Search for the cell housing the specified text and yield its [X, Y] center coordinate. 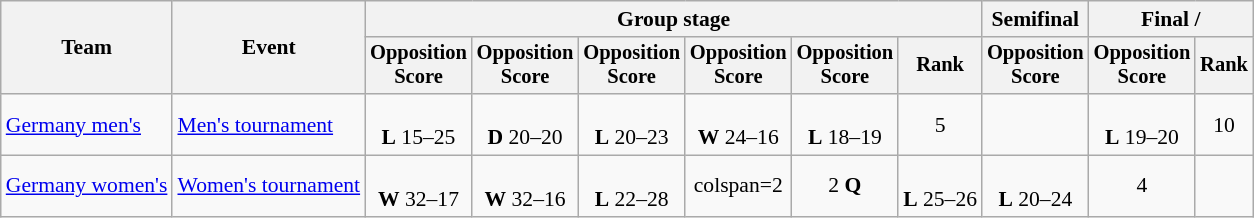
L 20–24 [1036, 186]
colspan=2 [738, 186]
2 Q [846, 186]
W 32–17 [418, 186]
D 20–20 [526, 124]
Team [87, 48]
5 [940, 124]
L 20–23 [632, 124]
Semifinal [1036, 19]
L 22–28 [632, 186]
W 32–16 [526, 186]
Germany women's [87, 186]
Final / [1171, 19]
Women's tournament [268, 186]
10 [1224, 124]
W 24–16 [738, 124]
Germany men's [87, 124]
L 19–20 [1142, 124]
Group stage [674, 19]
Event [268, 48]
L 15–25 [418, 124]
Men's tournament [268, 124]
L 18–19 [846, 124]
4 [1142, 186]
L 25–26 [940, 186]
